Extract the [x, y] coordinate from the center of the cell holding the provided text.  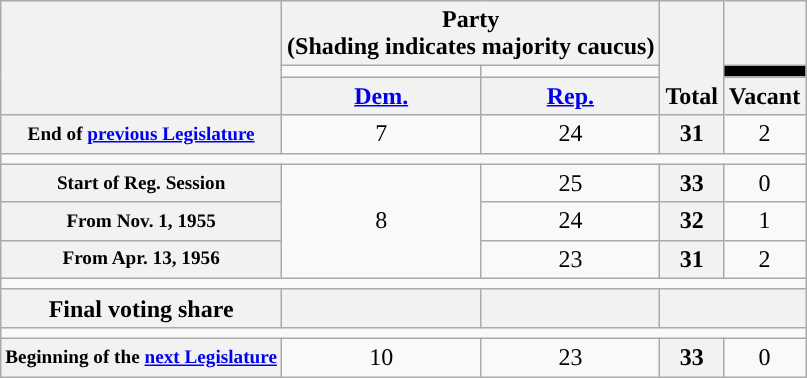
8 [382, 221]
End of previous Legislature [142, 134]
Party (Shading indicates majority caucus) [471, 34]
Dem. [382, 96]
32 [692, 221]
1 [764, 221]
25 [570, 183]
Vacant [764, 96]
Final voting share [142, 308]
From Apr. 13, 1956 [142, 259]
Total [692, 58]
Start of Reg. Session [142, 183]
From Nov. 1, 1955 [142, 221]
Beginning of the next Legislature [142, 357]
10 [382, 357]
Rep. [570, 96]
7 [382, 134]
